Search for the cell housing the specified text and yield its [X, Y] center coordinate. 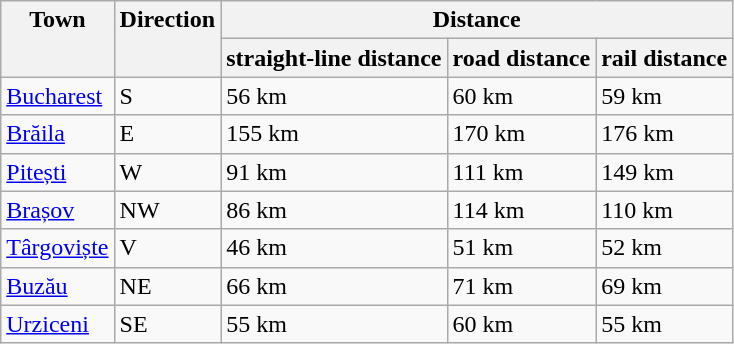
NE [168, 286]
Buzău [58, 286]
SE [168, 324]
149 km [664, 172]
46 km [334, 248]
Brăila [58, 134]
69 km [664, 286]
Direction [168, 39]
170 km [522, 134]
176 km [664, 134]
111 km [522, 172]
NW [168, 210]
71 km [522, 286]
W [168, 172]
Bucharest [58, 96]
66 km [334, 286]
91 km [334, 172]
59 km [664, 96]
Pitești [58, 172]
Târgoviște [58, 248]
V [168, 248]
52 km [664, 248]
56 km [334, 96]
road distance [522, 58]
110 km [664, 210]
Distance [477, 20]
E [168, 134]
51 km [522, 248]
114 km [522, 210]
S [168, 96]
straight-line distance [334, 58]
86 km [334, 210]
Town [58, 39]
155 km [334, 134]
Brașov [58, 210]
rail distance [664, 58]
Urziceni [58, 324]
